Search for the cell housing the specified text and yield its (x, y) center coordinate. 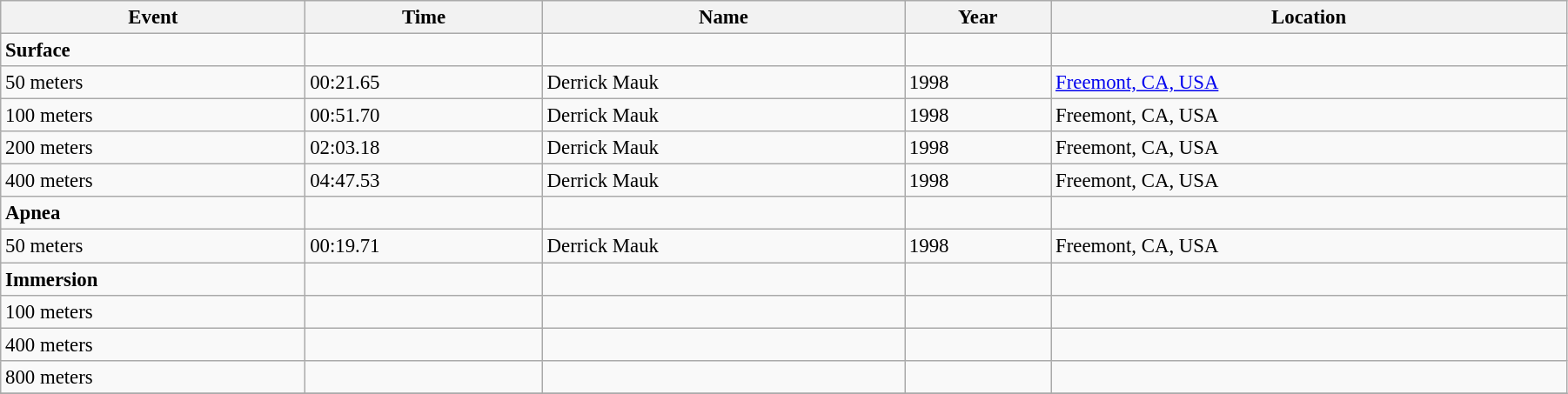
04:47.53 (424, 181)
800 meters (153, 377)
00:51.70 (424, 116)
Surface (153, 50)
00:21.65 (424, 83)
Name (723, 17)
Year (978, 17)
00:19.71 (424, 246)
200 meters (153, 148)
Location (1309, 17)
Time (424, 17)
Apnea (153, 213)
02:03.18 (424, 148)
Event (153, 17)
Immersion (153, 279)
